Capture the cell that displays the provided text and extract its [X, Y] central coordinate. 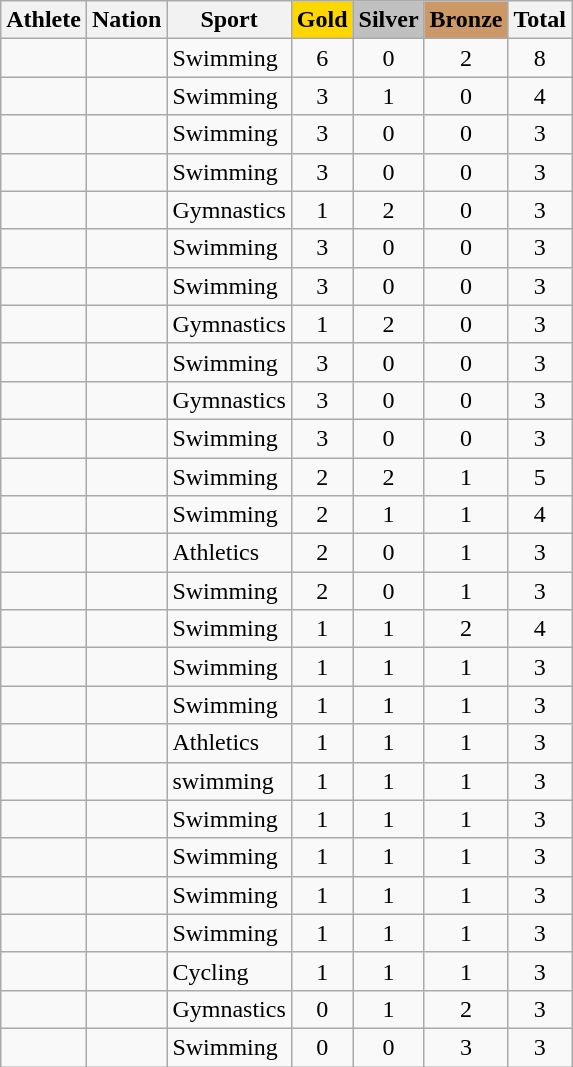
Sport [229, 20]
Nation [126, 20]
8 [540, 58]
Athlete [44, 20]
6 [322, 58]
Total [540, 20]
Cycling [229, 971]
Silver [388, 20]
Bronze [466, 20]
swimming [229, 781]
Gold [322, 20]
5 [540, 477]
